Determine the [X, Y] coordinate at the center of the cell enclosing the given text.  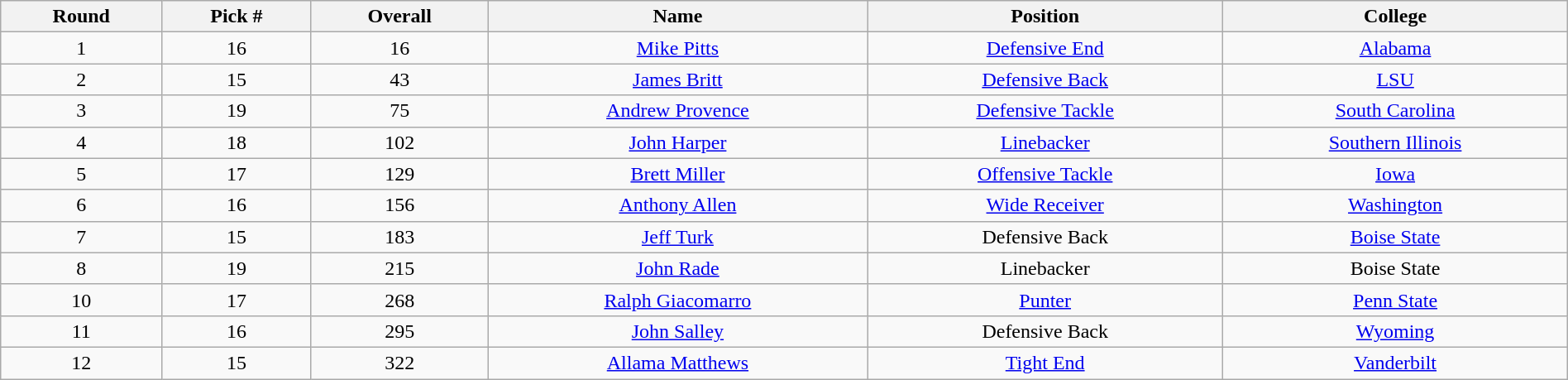
2 [81, 79]
Defensive End [1045, 48]
Penn State [1395, 300]
Alabama [1395, 48]
Position [1045, 17]
Vanderbilt [1395, 363]
South Carolina [1395, 111]
LSU [1395, 79]
11 [81, 331]
John Salley [677, 331]
Tight End [1045, 363]
Name [677, 17]
8 [81, 268]
156 [399, 205]
Overall [399, 17]
Andrew Provence [677, 111]
10 [81, 300]
6 [81, 205]
Wide Receiver [1045, 205]
Jeff Turk [677, 237]
322 [399, 363]
Pick # [237, 17]
Punter [1045, 300]
3 [81, 111]
College [1395, 17]
James Britt [677, 79]
43 [399, 79]
Round [81, 17]
John Rade [677, 268]
129 [399, 174]
5 [81, 174]
12 [81, 363]
Offensive Tackle [1045, 174]
Ralph Giacomarro [677, 300]
4 [81, 142]
268 [399, 300]
Allama Matthews [677, 363]
Mike Pitts [677, 48]
Anthony Allen [677, 205]
102 [399, 142]
183 [399, 237]
295 [399, 331]
215 [399, 268]
Iowa [1395, 174]
18 [237, 142]
75 [399, 111]
John Harper [677, 142]
7 [81, 237]
Southern Illinois [1395, 142]
Brett Miller [677, 174]
Defensive Tackle [1045, 111]
Washington [1395, 205]
1 [81, 48]
Wyoming [1395, 331]
